Identify which cell holds the provided text, then report its [X, Y] central coordinate. 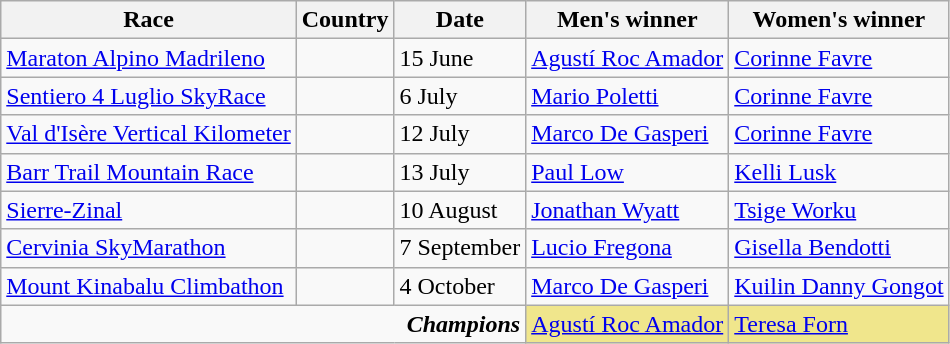
12 July [460, 134]
Sierre-Zinal [149, 210]
Date [460, 20]
Lucio Fregona [628, 248]
15 June [460, 58]
Race [149, 20]
Men's winner [628, 20]
Gisella Bendotti [839, 248]
4 October [460, 286]
6 July [460, 96]
Mount Kinabalu Climbathon [149, 286]
Tsige Worku [839, 210]
Kuilin Danny Gongot [839, 286]
7 September [460, 248]
Sentiero 4 Luglio SkyRace [149, 96]
Champions [264, 324]
10 August [460, 210]
13 July [460, 172]
Women's winner [839, 20]
Paul Low [628, 172]
Country [345, 20]
Mario Poletti [628, 96]
Teresa Forn [839, 324]
Kelli Lusk [839, 172]
Maraton Alpino Madrileno [149, 58]
Cervinia SkyMarathon [149, 248]
Jonathan Wyatt [628, 210]
Barr Trail Mountain Race [149, 172]
Val d'Isère Vertical Kilometer [149, 134]
